Return the [X, Y] coordinate for the center point of the cell that contains the specified text.  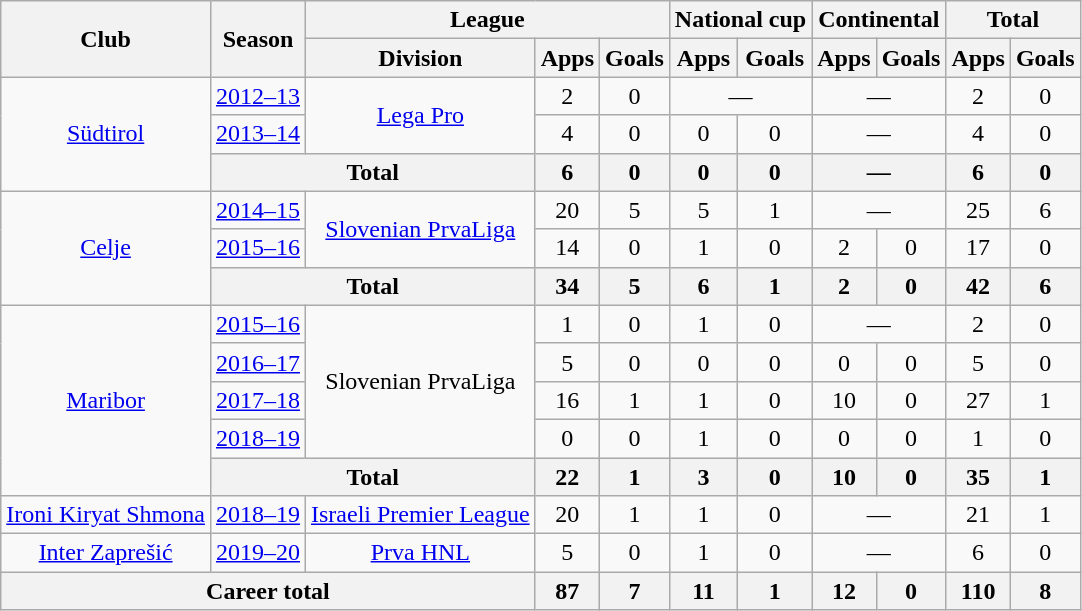
7 [635, 591]
Season [258, 39]
11 [703, 591]
Division [421, 58]
Continental [879, 20]
2019–20 [258, 553]
League [488, 20]
Israeli Premier League [421, 515]
27 [978, 400]
21 [978, 515]
Inter Zaprešić [106, 553]
42 [978, 286]
12 [844, 591]
Ironi Kiryat Shmona [106, 515]
2012–13 [258, 96]
Prva HNL [421, 553]
2016–17 [258, 362]
Club [106, 39]
2014–15 [258, 210]
35 [978, 477]
34 [567, 286]
8 [1045, 591]
Celje [106, 248]
87 [567, 591]
110 [978, 591]
25 [978, 210]
Lega Pro [421, 115]
3 [703, 477]
2013–14 [258, 134]
Career total [268, 591]
17 [978, 248]
14 [567, 248]
2017–18 [258, 400]
National cup [740, 20]
16 [567, 400]
22 [567, 477]
Südtirol [106, 134]
Maribor [106, 400]
